Extract the [x, y] coordinate from the center of the cell holding the provided text.  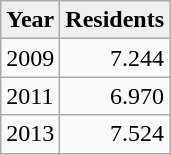
7.244 [115, 58]
6.970 [115, 96]
2009 [30, 58]
Residents [115, 20]
2011 [30, 96]
Year [30, 20]
2013 [30, 134]
7.524 [115, 134]
